Output the [x, y] coordinate of the center of the cell containing the given text.  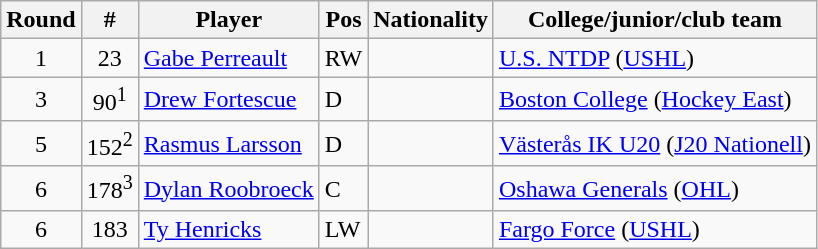
901 [110, 100]
3 [41, 100]
U.S. NTDP (USHL) [654, 58]
# [110, 20]
1 [41, 58]
Fargo Force (USHL) [654, 230]
1522 [110, 144]
Rasmus Larsson [228, 144]
Ty Henricks [228, 230]
C [343, 188]
Dylan Roobroeck [228, 188]
College/junior/club team [654, 20]
Oshawa Generals (OHL) [654, 188]
23 [110, 58]
Boston College (Hockey East) [654, 100]
Player [228, 20]
Pos [343, 20]
183 [110, 230]
1783 [110, 188]
Drew Fortescue [228, 100]
Gabe Perreault [228, 58]
Västerås IK U20 (J20 Nationell) [654, 144]
RW [343, 58]
LW [343, 230]
5 [41, 144]
Round [41, 20]
Nationality [431, 20]
